Determine the [x, y] coordinate at the center of the cell enclosing the given text.  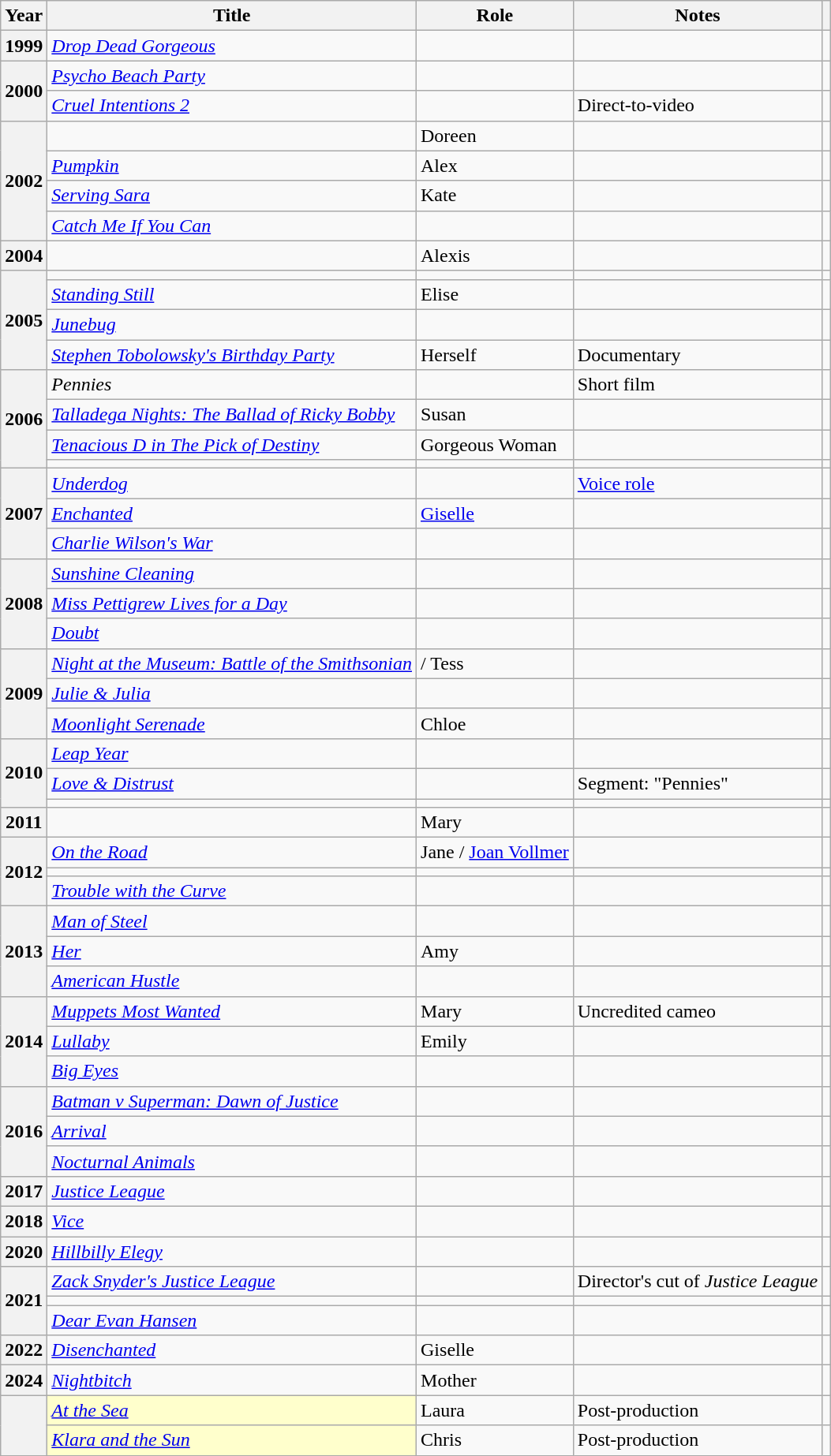
Underdog [232, 483]
Catch Me If You Can [232, 226]
Gorgeous Woman [496, 445]
Chris [496, 1440]
Pumpkin [232, 166]
Psycho Beach Party [232, 76]
Charlie Wilson's War [232, 543]
/ Tess [496, 663]
Moonlight Serenade [232, 723]
Doubt [232, 633]
Amy [496, 951]
Enchanted [232, 513]
Julie & Julia [232, 693]
Dear Evan Hansen [232, 1320]
Short film [698, 385]
2018 [24, 1221]
American Hustle [232, 981]
Her [232, 951]
Alex [496, 166]
Miss Pettigrew Lives for a Day [232, 603]
Big Eyes [232, 1071]
Documentary [698, 354]
Night at the Museum: Battle of the Smithsonian [232, 663]
Love & Distrust [232, 783]
2016 [24, 1131]
Jane / Joan Vollmer [496, 853]
2020 [24, 1252]
Herself [496, 354]
2004 [24, 256]
2013 [24, 951]
Man of Steel [232, 921]
Cruel Intentions 2 [232, 106]
2008 [24, 603]
2024 [24, 1380]
1999 [24, 46]
Sunshine Cleaning [232, 573]
On the Road [232, 853]
2009 [24, 693]
Title [232, 16]
Emily [496, 1041]
Tenacious D in The Pick of Destiny [232, 445]
Drop Dead Gorgeous [232, 46]
Talladega Nights: The Ballad of Ricky Bobby [232, 415]
Leap Year [232, 753]
2002 [24, 181]
Justice League [232, 1191]
Director's cut of Justice League [698, 1282]
Laura [496, 1410]
2005 [24, 320]
2010 [24, 773]
Uncredited cameo [698, 1011]
Direct-to-video [698, 106]
Batman v Superman: Dawn of Justice [232, 1101]
Kate [496, 196]
Segment: "Pennies" [698, 783]
Doreen [496, 136]
Hillbilly Elegy [232, 1252]
Stephen Tobolowsky's Birthday Party [232, 354]
Trouble with the Curve [232, 891]
Muppets Most Wanted [232, 1011]
2021 [24, 1301]
Voice role [698, 483]
Pennies [232, 385]
Zack Snyder's Justice League [232, 1282]
2017 [24, 1191]
Standing Still [232, 294]
2000 [24, 91]
Nightbitch [232, 1380]
2012 [24, 872]
At the Sea [232, 1410]
Serving Sara [232, 196]
2006 [24, 420]
Susan [496, 415]
Elise [496, 294]
Mother [496, 1380]
Chloe [496, 723]
2007 [24, 513]
Nocturnal Animals [232, 1161]
Klara and the Sun [232, 1440]
Disenchanted [232, 1350]
Arrival [232, 1131]
Role [496, 16]
2014 [24, 1041]
2022 [24, 1350]
Notes [698, 16]
Alexis [496, 256]
Vice [232, 1221]
Junebug [232, 324]
Lullaby [232, 1041]
2011 [24, 823]
Year [24, 16]
